Identify which cell holds the provided text, then report its [x, y] central coordinate. 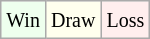
Draw [72, 20]
Win [24, 20]
Loss [126, 20]
